Extract the (X, Y) coordinate from the center of the cell holding the provided text.  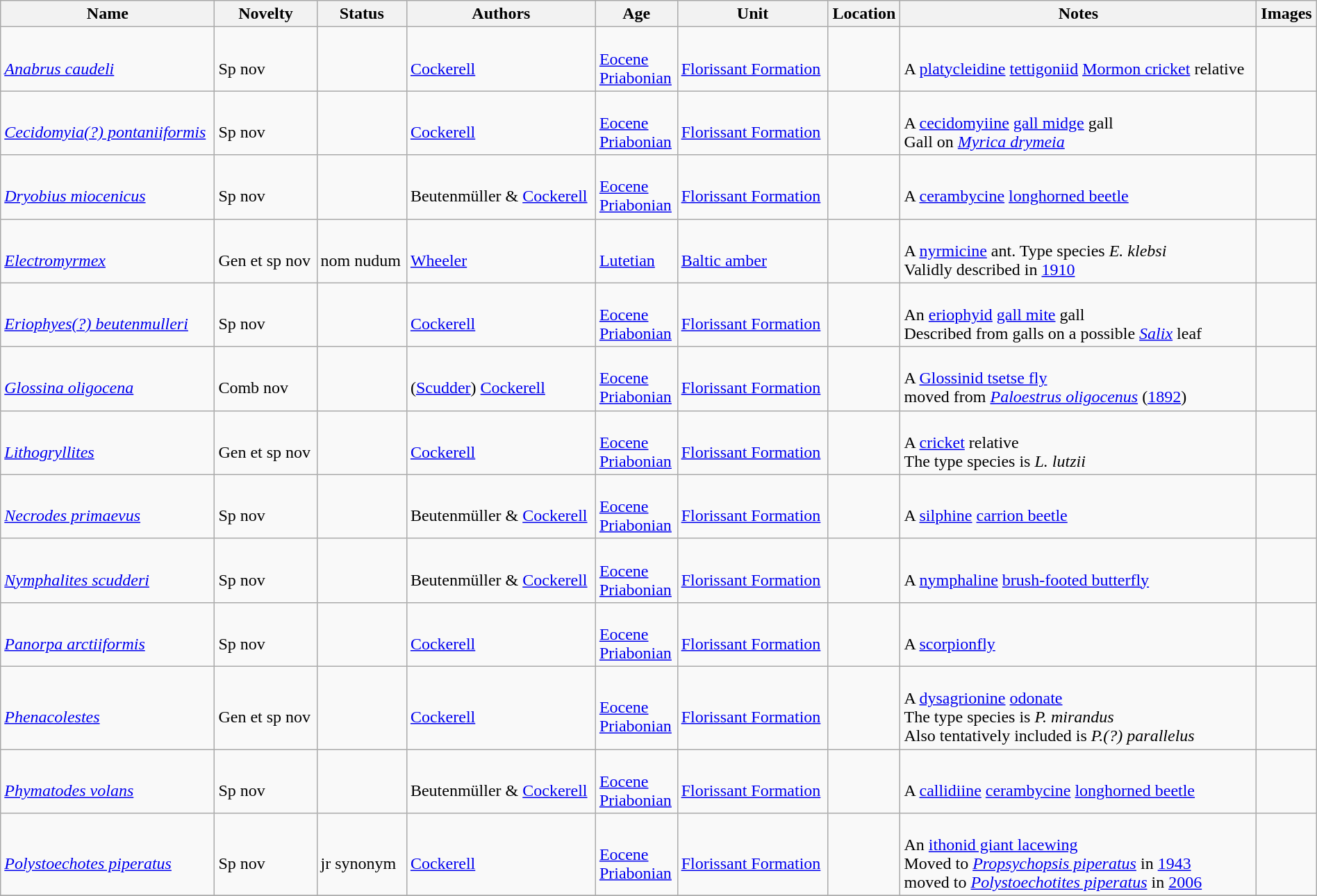
A cricket relativeThe type species is L. lutzii (1078, 442)
A Glossinid tsetse fly moved from Paloestrus oligocenus (1892) (1078, 379)
Name (108, 14)
Wheeler (501, 251)
Panorpa arctiiformis (108, 634)
A dysagrionine odonateThe type species is P. mirandus Also tentatively included is P.(?) parallelus (1078, 707)
Notes (1078, 14)
Polystoechotes piperatus (108, 854)
Nymphalites scudderi (108, 570)
A cecidomyiine gall midge gall Gall on Myrica drymeia (1078, 123)
Electromyrmex (108, 251)
(Scudder) Cockerell (501, 379)
Images (1286, 14)
A silphine carrion beetle (1078, 506)
Lithogryllites (108, 442)
A cerambycine longhorned beetle (1078, 187)
Anabrus caudeli (108, 59)
Unit (753, 14)
Necrodes primaevus (108, 506)
Age (636, 14)
A nyrmicine ant. Type species E. klebsiValidly described in 1910 (1078, 251)
A platycleidine tettigoniid Mormon cricket relative (1078, 59)
Location (864, 14)
Phenacolestes (108, 707)
Novelty (265, 14)
Baltic amber (753, 251)
An eriophyid gall mite gall Described from galls on a possible Salix leaf (1078, 315)
Dryobius miocenicus (108, 187)
Status (361, 14)
nom nudum (361, 251)
A scorpionfly (1078, 634)
Comb nov (265, 379)
A callidiine cerambycine longhorned beetle (1078, 781)
A nymphaline brush-footed butterfly (1078, 570)
Phymatodes volans (108, 781)
Cecidomyia(?) pontaniiformis (108, 123)
Eriophyes(?) beutenmulleri (108, 315)
jr synonym (361, 854)
Glossina oligocena (108, 379)
Lutetian (636, 251)
Authors (501, 14)
An ithonid giant lacewingMoved to Propsychopsis piperatus in 1943moved to Polystoechotites piperatus in 2006 (1078, 854)
